Find where the given text appears and provide that cell's center as [x, y] coordinate. 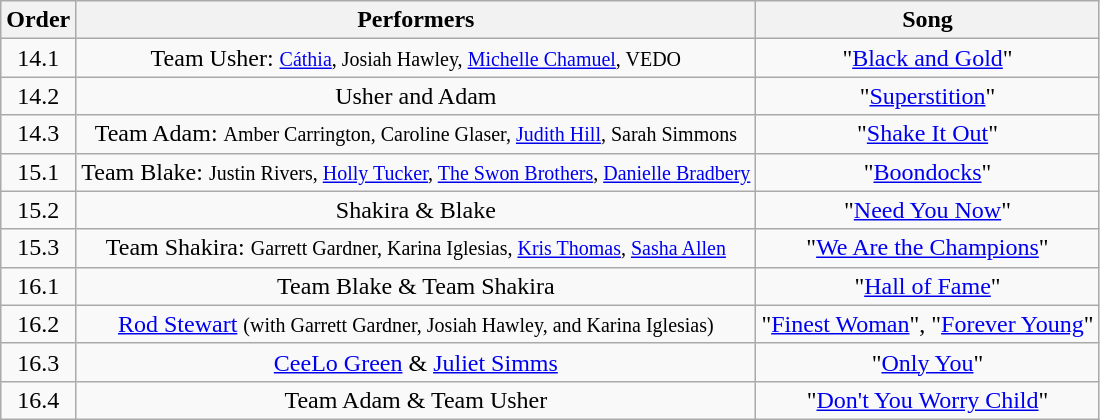
CeeLo Green & Juliet Simms [416, 362]
14.2 [38, 96]
Shakira & Blake [416, 210]
Team Usher: Cáthia, Josiah Hawley, Michelle Chamuel, VEDO [416, 58]
"Only You" [928, 362]
15.2 [38, 210]
14.1 [38, 58]
Team Blake: Justin Rivers, Holly Tucker, The Swon Brothers, Danielle Bradbery [416, 172]
"Finest Woman", "Forever Young" [928, 324]
"Black and Gold" [928, 58]
Team Adam: Amber Carrington, Caroline Glaser, Judith Hill, Sarah Simmons [416, 134]
"Don't You Worry Child" [928, 400]
15.3 [38, 248]
"Boondocks" [928, 172]
Rod Stewart (with Garrett Gardner, Josiah Hawley, and Karina Iglesias) [416, 324]
"Need You Now" [928, 210]
Song [928, 20]
15.1 [38, 172]
16.2 [38, 324]
"We Are the Champions" [928, 248]
14.3 [38, 134]
16.4 [38, 400]
Team Shakira: Garrett Gardner, Karina Iglesias, Kris Thomas, Sasha Allen [416, 248]
Team Blake & Team Shakira [416, 286]
"Shake It Out" [928, 134]
Team Adam & Team Usher [416, 400]
Usher and Adam [416, 96]
16.3 [38, 362]
16.1 [38, 286]
"Superstition" [928, 96]
"Hall of Fame" [928, 286]
Performers [416, 20]
Order [38, 20]
